Pinpoint the cell where the given text exists, returning its [X, Y] midpoint coordinate. 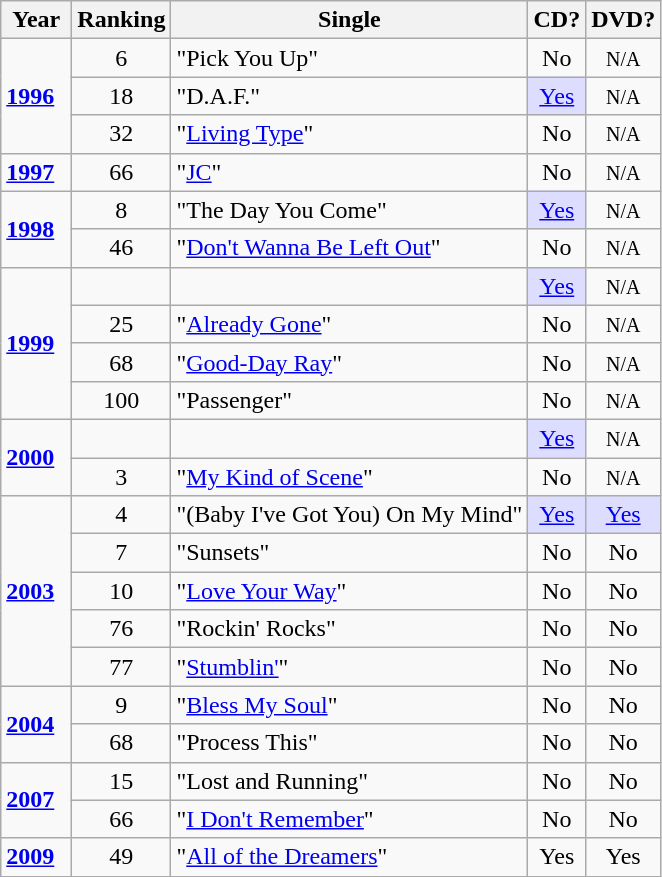
"Sunsets" [350, 553]
32 [122, 134]
"Rockin' Rocks" [350, 629]
Year [36, 20]
"Passenger" [350, 400]
1998 [36, 229]
2009 [36, 857]
77 [122, 667]
1997 [36, 172]
"I Don't Remember" [350, 819]
18 [122, 96]
"Love Your Way" [350, 591]
15 [122, 781]
DVD? [624, 20]
"Living Type" [350, 134]
"All of the Dreamers" [350, 857]
"Already Gone" [350, 324]
"JC" [350, 172]
76 [122, 629]
1999 [36, 343]
2007 [36, 800]
Ranking [122, 20]
4 [122, 515]
6 [122, 58]
"Don't Wanna Be Left Out" [350, 248]
2000 [36, 457]
9 [122, 705]
"Bless My Soul" [350, 705]
25 [122, 324]
"My Kind of Scene" [350, 477]
"Stumblin'" [350, 667]
10 [122, 591]
2003 [36, 591]
"Process This" [350, 743]
8 [122, 210]
2004 [36, 724]
7 [122, 553]
1996 [36, 96]
3 [122, 477]
49 [122, 857]
Single [350, 20]
"The Day You Come" [350, 210]
"Good-Day Ray" [350, 362]
46 [122, 248]
"Lost and Running" [350, 781]
"Pick You Up" [350, 58]
CD? [557, 20]
"(Baby I've Got You) On My Mind" [350, 515]
100 [122, 400]
"D.A.F." [350, 96]
